Output the [x, y] coordinate of the center of the cell containing the given text.  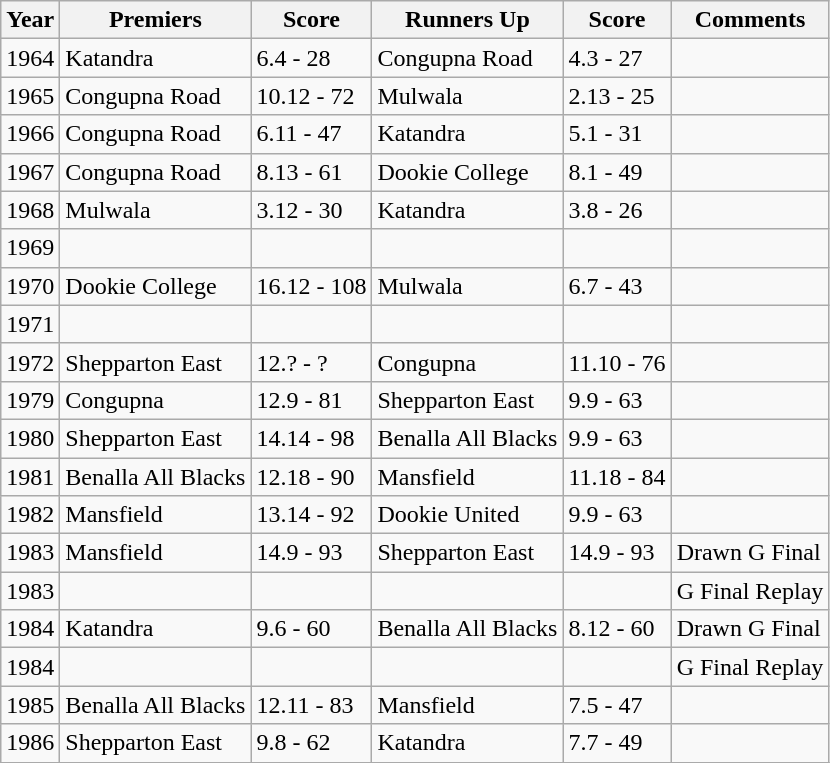
6.11 - 47 [312, 134]
Comments [750, 20]
1965 [30, 96]
1969 [30, 248]
1967 [30, 172]
1982 [30, 515]
1972 [30, 362]
8.13 - 61 [312, 172]
12.18 - 90 [312, 477]
8.1 - 49 [617, 172]
11.18 - 84 [617, 477]
Dookie United [468, 515]
1964 [30, 58]
1981 [30, 477]
11.10 - 76 [617, 362]
1980 [30, 438]
1966 [30, 134]
9.6 - 60 [312, 629]
Premiers [156, 20]
2.13 - 25 [617, 96]
1968 [30, 210]
Year [30, 20]
5.1 - 31 [617, 134]
8.12 - 60 [617, 629]
6.4 - 28 [312, 58]
7.7 - 49 [617, 743]
9.8 - 62 [312, 743]
1970 [30, 286]
10.12 - 72 [312, 96]
1985 [30, 705]
Runners Up [468, 20]
7.5 - 47 [617, 705]
3.12 - 30 [312, 210]
12.9 - 81 [312, 400]
6.7 - 43 [617, 286]
16.12 - 108 [312, 286]
1979 [30, 400]
14.14 - 98 [312, 438]
1986 [30, 743]
4.3 - 27 [617, 58]
13.14 - 92 [312, 515]
12.11 - 83 [312, 705]
3.8 - 26 [617, 210]
12.? - ? [312, 362]
1971 [30, 324]
